Return [X, Y] of the center of cell containing provided text 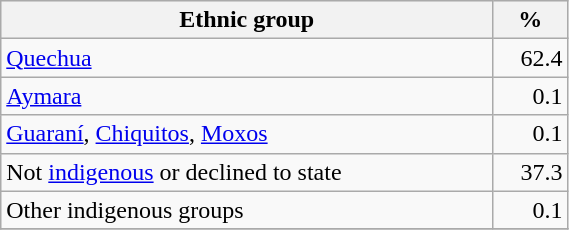
62.4 [530, 58]
Aymara [247, 96]
Not indigenous or declined to state [247, 172]
37.3 [530, 172]
Ethnic group [247, 20]
% [530, 20]
Quechua [247, 58]
Guaraní, Chiquitos, Moxos [247, 134]
Other indigenous groups [247, 210]
